Scan for the cell matching the given text and deliver its (x, y) coordinate at center. 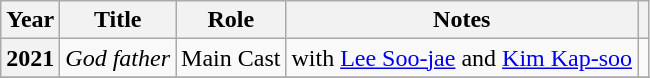
God father (118, 58)
Role (231, 20)
with Lee Soo-jae and Kim Kap-soo (462, 58)
Main Cast (231, 58)
Year (30, 20)
Notes (462, 20)
2021 (30, 58)
Title (118, 20)
